Determine the (X, Y) coordinate at the center of the cell enclosing the given text.  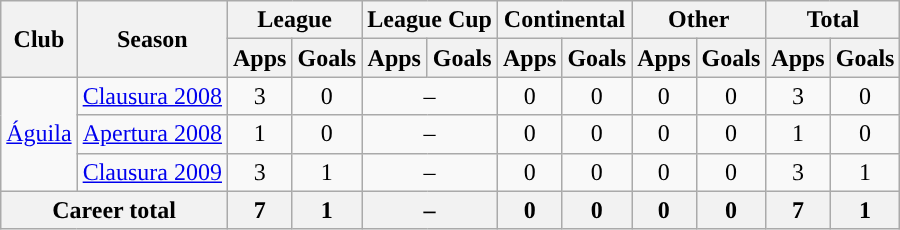
League (295, 20)
Águila (39, 134)
Total (833, 20)
Clausura 2009 (152, 172)
Apertura 2008 (152, 134)
Other (699, 20)
Continental (564, 20)
Career total (114, 210)
Club (39, 39)
League Cup (430, 20)
Clausura 2008 (152, 96)
Season (152, 39)
